Provide the (x, y) coordinate of the cell's center where the given text is located.  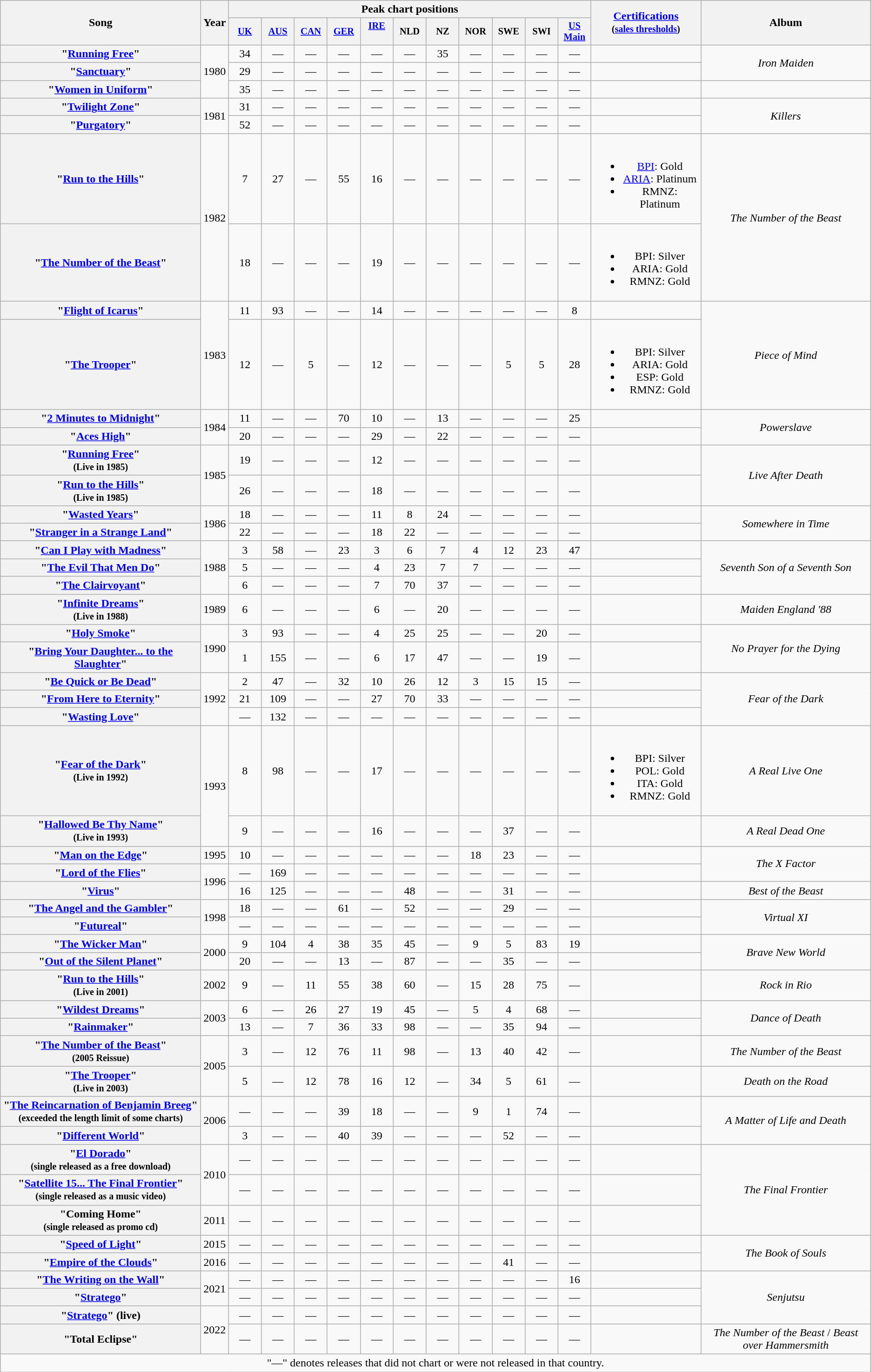
Song (100, 23)
1984 (215, 427)
"Run to the Hills" (Live in 2001) (100, 986)
"Speed of Light" (100, 1244)
"Purgatory" (100, 125)
Peak chart positions (409, 9)
Somewhere in Time (785, 523)
"—" denotes releases that did not chart or were not released in that country. (435, 1363)
1988 (215, 567)
"Infinite Dreams" (Live in 1988) (100, 610)
42 (542, 1051)
109 (278, 699)
"Total Eclipse" (100, 1338)
1981 (215, 116)
1998 (215, 917)
"Run to the Hills" (Live in 1985) (100, 491)
US Main (574, 32)
"Running Free" (Live in 1985) (100, 460)
"From Here to Eternity" (100, 699)
132 (278, 717)
"Hallowed Be Thy Name" (Live in 1993) (100, 831)
74 (542, 1111)
BPI: SilverPOL: GoldITA: GoldRMNZ: Gold (646, 771)
"The Reincarnation of Benjamin Breeg" (exceeded the length limit of some charts) (100, 1111)
2006 (215, 1121)
2011 (215, 1220)
The Book of Souls (785, 1253)
2000 (215, 952)
87 (409, 961)
A Real Dead One (785, 831)
2021 (215, 1288)
1989 (215, 610)
"Fear of the Dark" (Live in 1992) (100, 771)
A Matter of Life and Death (785, 1121)
21 (245, 699)
75 (542, 986)
Live After Death (785, 475)
78 (343, 1082)
NOR (476, 32)
Piece of Mind (785, 356)
"Lord of the Flies" (100, 873)
"El Dorado" (single released as a free download) (100, 1160)
"Stranger in a Strange Land" (100, 532)
1982 (215, 218)
"Wasted Years" (100, 514)
"Coming Home" (single released as promo cd) (100, 1220)
41 (509, 1262)
1992 (215, 699)
"Futureal" (100, 926)
"Virus" (100, 890)
36 (343, 1027)
"The Trooper" (100, 364)
24 (443, 514)
BPI: GoldARIA: PlatinumRMNZ: Platinum (646, 179)
UK (245, 32)
1990 (215, 649)
155 (278, 657)
Rock in Rio (785, 986)
Year (215, 23)
The X Factor (785, 864)
"Different World" (100, 1136)
"Flight of Icarus" (100, 310)
BPI: SilverARIA: GoldESP: GoldRMNZ: Gold (646, 364)
"The Evil That Men Do" (100, 567)
1983 (215, 356)
CAN (311, 32)
Maiden England '88 (785, 610)
58 (278, 550)
"Satellite 15... The Final Frontier" (single released as a music video) (100, 1190)
Fear of the Dark (785, 699)
"The Angel and the Gambler" (100, 908)
Senjutsu (785, 1297)
"The Wicker Man" (100, 943)
Killers (785, 116)
"Twilight Zone" (100, 107)
Dance of Death (785, 1018)
"The Number of the Beast" (100, 262)
1996 (215, 881)
"The Trooper" (Live in 2003) (100, 1082)
Best of the Beast (785, 890)
"2 Minutes to Midnight" (100, 418)
Death on the Road (785, 1082)
"Stratego" (100, 1297)
"Be Quick or Be Dead" (100, 681)
2016 (215, 1262)
GER (343, 32)
2003 (215, 1018)
"Empire of the Clouds" (100, 1262)
"Wildest Dreams" (100, 1009)
14 (377, 310)
NZ (443, 32)
1980 (215, 71)
"Run to the Hills" (100, 179)
1995 (215, 855)
IRE (377, 32)
Seventh Son of a Seventh Son (785, 567)
A Real Live One (785, 771)
"The Number of the Beast" (2005 Reissue) (100, 1051)
125 (278, 890)
"Holy Smoke" (100, 633)
1993 (215, 786)
NLD (409, 32)
2002 (215, 986)
Brave New World (785, 952)
AUS (278, 32)
2015 (215, 1244)
SWE (509, 32)
94 (542, 1027)
"Women in Uniform" (100, 89)
Album (785, 23)
"Sanctuary" (100, 72)
76 (343, 1051)
169 (278, 873)
"Can I Play with Madness" (100, 550)
SWI (542, 32)
83 (542, 943)
48 (409, 890)
"Aces High" (100, 436)
60 (409, 986)
2022 (215, 1330)
"The Clairvoyant" (100, 585)
"Out of the Silent Planet" (100, 961)
The Final Frontier (785, 1190)
"Stratego" (live) (100, 1315)
104 (278, 943)
1986 (215, 523)
"Rainmaker" (100, 1027)
1985 (215, 475)
Virtual XI (785, 917)
"Wasting Love" (100, 717)
No Prayer for the Dying (785, 649)
The Number of the Beast / Beast over Hammersmith (785, 1338)
"Bring Your Daughter... to the Slaughter" (100, 657)
2005 (215, 1066)
2 (245, 681)
Iron Maiden (785, 62)
68 (542, 1009)
"The Writing on the Wall" (100, 1279)
32 (343, 681)
BPI: SilverARIA: GoldRMNZ: Gold (646, 262)
"Running Free" (100, 54)
Certifications(sales thresholds) (646, 23)
2010 (215, 1175)
"Man on the Edge" (100, 855)
Powerslave (785, 427)
